Extract the [X, Y] coordinate from the center of the cell holding the provided text.  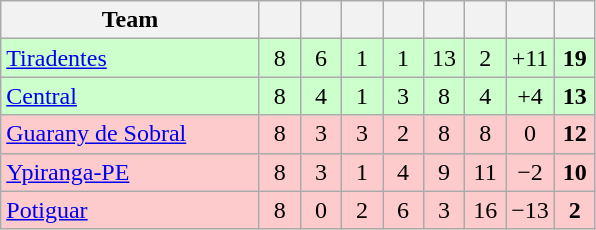
9 [444, 172]
−2 [530, 172]
Central [130, 96]
12 [574, 134]
16 [486, 210]
19 [574, 58]
Potiguar [130, 210]
+4 [530, 96]
Tiradentes [130, 58]
11 [486, 172]
Guarany de Sobral [130, 134]
−13 [530, 210]
Team [130, 20]
Ypiranga-PE [130, 172]
+11 [530, 58]
10 [574, 172]
